Return the [X, Y] coordinate for the center point of the cell that contains the specified text.  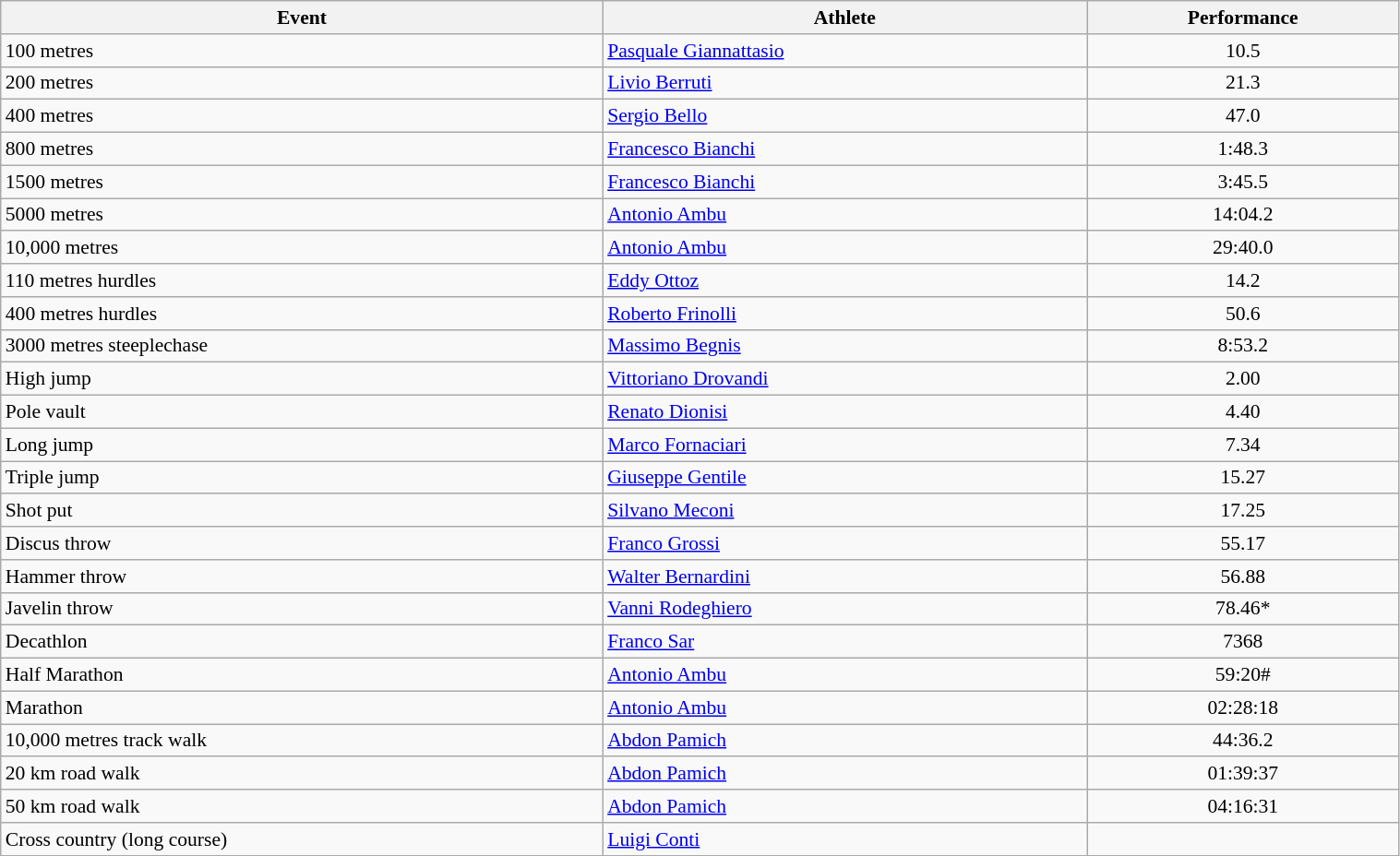
400 metres [302, 116]
1500 metres [302, 182]
44:36.2 [1244, 741]
Renato Dionisi [844, 412]
400 metres hurdles [302, 314]
04:16:31 [1244, 806]
3:45.5 [1244, 182]
Javelin throw [302, 609]
4.40 [1244, 412]
Athlete [844, 18]
7368 [1244, 642]
Walter Bernardini [844, 577]
Event [302, 18]
Franco Sar [844, 642]
Sergio Bello [844, 116]
5000 metres [302, 215]
Livio Berruti [844, 83]
14:04.2 [1244, 215]
7.34 [1244, 445]
800 metres [302, 149]
Triple jump [302, 478]
10.5 [1244, 51]
High jump [302, 379]
Marco Fornaciari [844, 445]
Decathlon [302, 642]
21.3 [1244, 83]
10,000 metres track walk [302, 741]
Shot put [302, 511]
56.88 [1244, 577]
Pole vault [302, 412]
Vanni Rodeghiero [844, 609]
3000 metres steeplechase [302, 346]
55.17 [1244, 543]
17.25 [1244, 511]
01:39:37 [1244, 774]
Discus throw [302, 543]
Vittoriano Drovandi [844, 379]
14.2 [1244, 280]
Long jump [302, 445]
Roberto Frinolli [844, 314]
Marathon [302, 707]
15.27 [1244, 478]
10,000 metres [302, 248]
Half Marathon [302, 675]
Hammer throw [302, 577]
Performance [1244, 18]
Pasquale Giannattasio [844, 51]
Massimo Begnis [844, 346]
20 km road walk [302, 774]
8:53.2 [1244, 346]
2.00 [1244, 379]
59:20# [1244, 675]
Eddy Ottoz [844, 280]
50 km road walk [302, 806]
100 metres [302, 51]
Luigi Conti [844, 839]
110 metres hurdles [302, 280]
29:40.0 [1244, 248]
Silvano Meconi [844, 511]
50.6 [1244, 314]
200 metres [302, 83]
Giuseppe Gentile [844, 478]
Franco Grossi [844, 543]
78.46* [1244, 609]
47.0 [1244, 116]
1:48.3 [1244, 149]
02:28:18 [1244, 707]
Cross country (long course) [302, 839]
